Identify which cell holds the provided text, then report its [x, y] central coordinate. 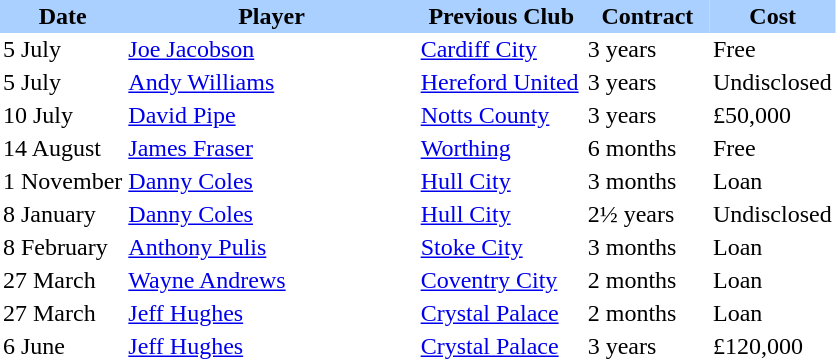
Joe Jacobson [271, 50]
Wayne Andrews [271, 280]
Anthony Pulis [271, 248]
8 February [62, 248]
£50,000 [772, 116]
Previous Club [502, 16]
Date [62, 16]
David Pipe [271, 116]
Jeff Hughes [271, 314]
10 July [62, 116]
Worthing [502, 148]
James Fraser [271, 148]
8 January [62, 214]
Hereford United [502, 82]
Stoke City [502, 248]
Coventry City [502, 280]
Andy Williams [271, 82]
1 November [62, 182]
Notts County [502, 116]
Cost [772, 16]
2½ years [648, 214]
Crystal Palace [502, 314]
Contract [648, 16]
14 August [62, 148]
Player [271, 16]
Cardiff City [502, 50]
6 months [648, 148]
